Locate the cell with the specified text and output its [x, y] center coordinate. 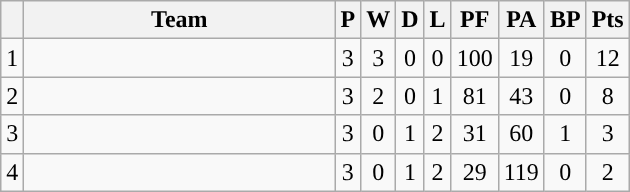
PA [521, 20]
L [438, 20]
8 [608, 96]
100 [474, 58]
4 [12, 172]
119 [521, 172]
31 [474, 134]
12 [608, 58]
29 [474, 172]
19 [521, 58]
60 [521, 134]
43 [521, 96]
D [410, 20]
Team [180, 20]
PF [474, 20]
BP [565, 20]
W [378, 20]
P [348, 20]
Pts [608, 20]
81 [474, 96]
